Locate the cell with the specified text and output its (x, y) center coordinate. 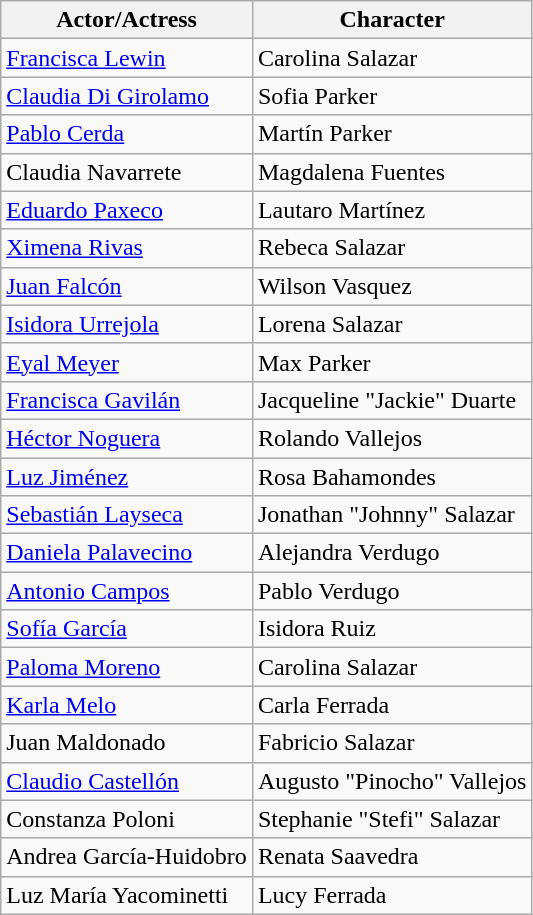
Sofía García (127, 629)
Héctor Noguera (127, 438)
Juan Maldonado (127, 743)
Fabricio Salazar (392, 743)
Renata Saavedra (392, 857)
Luz Jiménez (127, 477)
Rosa Bahamondes (392, 477)
Augusto "Pinocho" Vallejos (392, 781)
Wilson Vasquez (392, 286)
Max Parker (392, 362)
Karla Melo (127, 705)
Paloma Moreno (127, 667)
Eduardo Paxeco (127, 210)
Lucy Ferrada (392, 895)
Alejandra Verdugo (392, 553)
Lorena Salazar (392, 324)
Stephanie "Stefi" Salazar (392, 819)
Actor/Actress (127, 20)
Jacqueline "Jackie" Duarte (392, 400)
Luz María Yacominetti (127, 895)
Eyal Meyer (127, 362)
Antonio Campos (127, 591)
Claudia Navarrete (127, 172)
Ximena Rivas (127, 248)
Jonathan "Johnny" Salazar (392, 515)
Pablo Verdugo (392, 591)
Sofia Parker (392, 96)
Andrea García-Huidobro (127, 857)
Francisca Lewin (127, 58)
Lautaro Martínez (392, 210)
Rolando Vallejos (392, 438)
Claudio Castellón (127, 781)
Daniela Palavecino (127, 553)
Isidora Ruiz (392, 629)
Claudia Di Girolamo (127, 96)
Juan Falcón (127, 286)
Francisca Gavilán (127, 400)
Pablo Cerda (127, 134)
Carla Ferrada (392, 705)
Martín Parker (392, 134)
Character (392, 20)
Magdalena Fuentes (392, 172)
Constanza Poloni (127, 819)
Rebeca Salazar (392, 248)
Isidora Urrejola (127, 324)
Sebastián Layseca (127, 515)
